Return the (x, y) coordinate for the center point of the cell that contains the specified text.  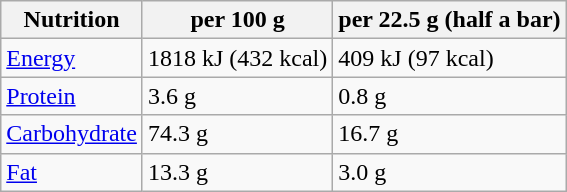
3.6 g (237, 96)
1818 kJ (432 kcal) (237, 58)
3.0 g (450, 172)
Fat (72, 172)
per 22.5 g (half a bar) (450, 20)
16.7 g (450, 134)
Carbohydrate (72, 134)
Energy (72, 58)
74.3 g (237, 134)
409 kJ (97 kcal) (450, 58)
0.8 g (450, 96)
per 100 g (237, 20)
13.3 g (237, 172)
Nutrition (72, 20)
Protein (72, 96)
